Capture the cell that displays the provided text and extract its [X, Y] central coordinate. 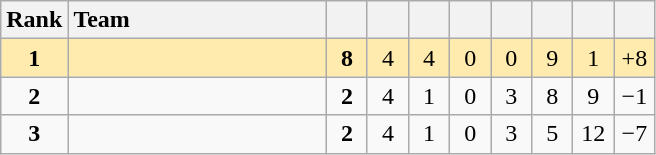
5 [552, 134]
Rank [34, 20]
Team [198, 20]
−1 [634, 96]
12 [594, 134]
−7 [634, 134]
+8 [634, 58]
